Detect which cell encompasses the target text, then output its (X, Y) center coordinate. 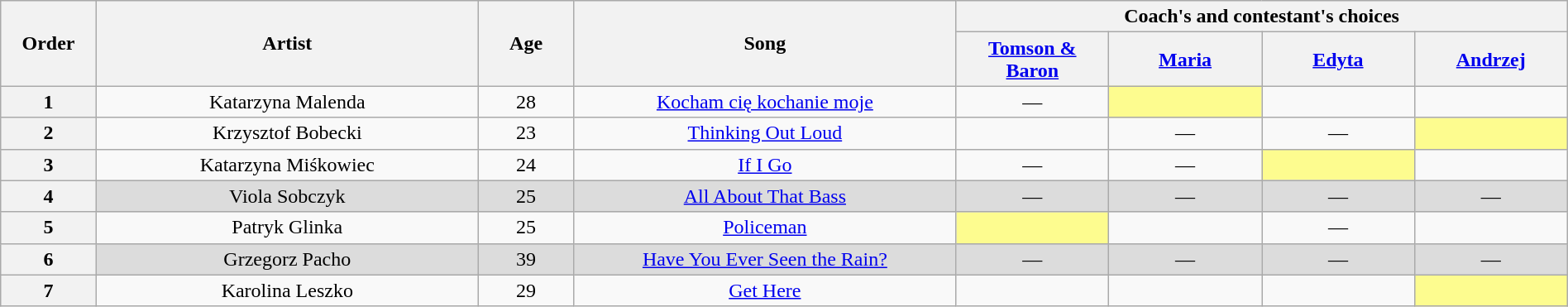
Have You Ever Seen the Rain? (765, 259)
Thinking Out Loud (765, 133)
Grzegorz Pacho (287, 259)
Krzysztof Bobecki (287, 133)
28 (526, 102)
Patryk Glinka (287, 228)
Coach's and contestant's choices (1262, 17)
Katarzyna Miśkowiec (287, 165)
5 (49, 228)
Get Here (765, 290)
29 (526, 290)
Tomson & Baron (1032, 60)
Policeman (765, 228)
Katarzyna Malenda (287, 102)
Karolina Leszko (287, 290)
1 (49, 102)
If I Go (765, 165)
23 (526, 133)
Kocham cię kochanie moje (765, 102)
Song (765, 43)
7 (49, 290)
4 (49, 196)
Order (49, 43)
24 (526, 165)
Edyta (1338, 60)
Maria (1186, 60)
39 (526, 259)
Viola Sobczyk (287, 196)
3 (49, 165)
Andrzej (1490, 60)
Age (526, 43)
Artist (287, 43)
All About That Bass (765, 196)
2 (49, 133)
6 (49, 259)
